Identify which cell holds the provided text, then report its (X, Y) central coordinate. 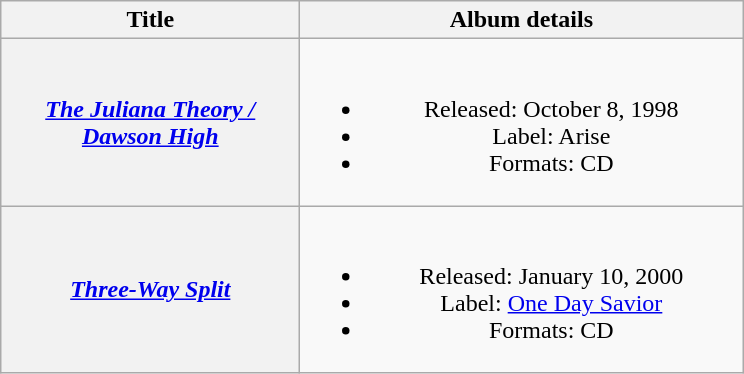
Three-Way Split (150, 290)
Album details (522, 20)
Title (150, 20)
Released: October 8, 1998 Label: AriseFormats: CD (522, 122)
Released: January 10, 2000 Label: One Day SaviorFormats: CD (522, 290)
The Juliana Theory / Dawson High (150, 122)
